From the cell containing the given text, extract its center point as [X, Y] coordinate. 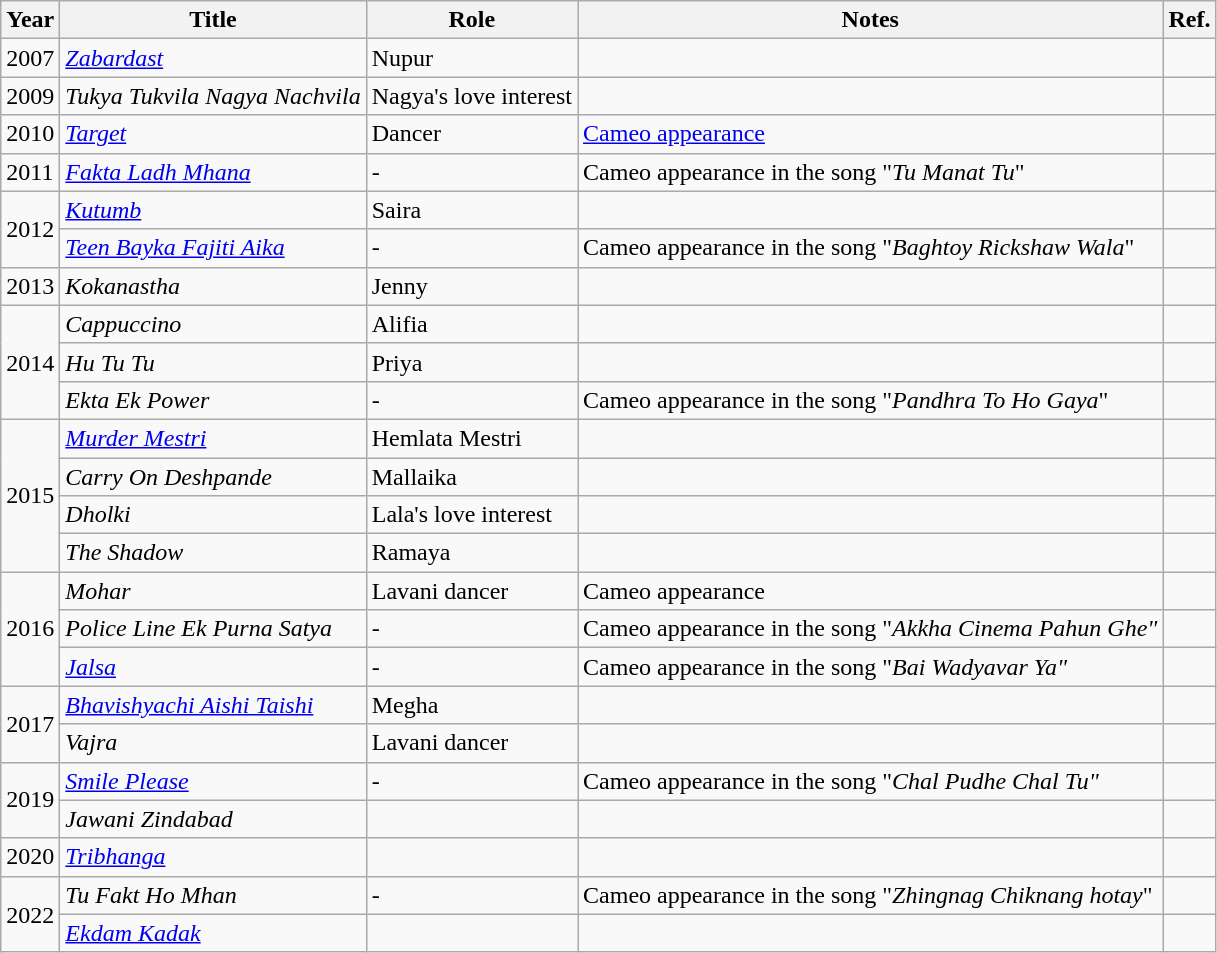
Vajra [213, 743]
2015 [30, 495]
Hu Tu Tu [213, 362]
2019 [30, 800]
Police Line Ek Purna Satya [213, 629]
Jawani Zindabad [213, 819]
2013 [30, 286]
Kokanastha [213, 286]
Saira [472, 210]
Cameo appearance in the song "Tu Manat Tu" [870, 172]
2017 [30, 724]
Tukya Tukvila Nagya Nachvila [213, 96]
Cameo appearance in the song "Pandhra To Ho Gaya" [870, 400]
Cameo appearance in the song "Akkha Cinema Pahun Ghe" [870, 629]
2009 [30, 96]
Jenny [472, 286]
Target [213, 134]
Mohar [213, 591]
Ekdam Kadak [213, 933]
The Shadow [213, 553]
Jalsa [213, 667]
Nagya's love interest [472, 96]
2014 [30, 362]
Bhavishyachi Aishi Taishi [213, 705]
Dancer [472, 134]
Cappuccino [213, 324]
Cameo appearance in the song "Zhingnag Chiknang hotay" [870, 895]
Teen Bayka Fajiti Aika [213, 248]
Megha [472, 705]
Mallaika [472, 477]
2011 [30, 172]
2012 [30, 229]
Cameo appearance in the song "Baghtoy Rickshaw Wala" [870, 248]
Murder Mestri [213, 438]
Role [472, 20]
Ref. [1190, 20]
Title [213, 20]
Priya [472, 362]
2022 [30, 914]
Hemlata Mestri [472, 438]
Dholki [213, 515]
Tu Fakt Ho Mhan [213, 895]
Cameo appearance in the song "Chal Pudhe Chal Tu" [870, 781]
Zabardast [213, 58]
Alifia [472, 324]
2016 [30, 629]
Carry On Deshpande [213, 477]
Nupur [472, 58]
2007 [30, 58]
Smile Please [213, 781]
Tribhanga [213, 857]
Ekta Ek Power [213, 400]
Lala's love interest [472, 515]
2020 [30, 857]
Fakta Ladh Mhana [213, 172]
Kutumb [213, 210]
Ramaya [472, 553]
Notes [870, 20]
2010 [30, 134]
Year [30, 20]
Cameo appearance in the song "Bai Wadyavar Ya" [870, 667]
